For the text-containing cell, return its midpoint in [X, Y] coordinate format. 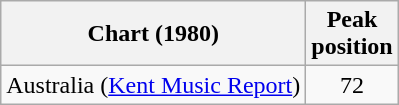
72 [352, 85]
Australia (Kent Music Report) [154, 85]
Chart (1980) [154, 34]
Peakposition [352, 34]
